For the text-containing cell, return its midpoint in (x, y) coordinate format. 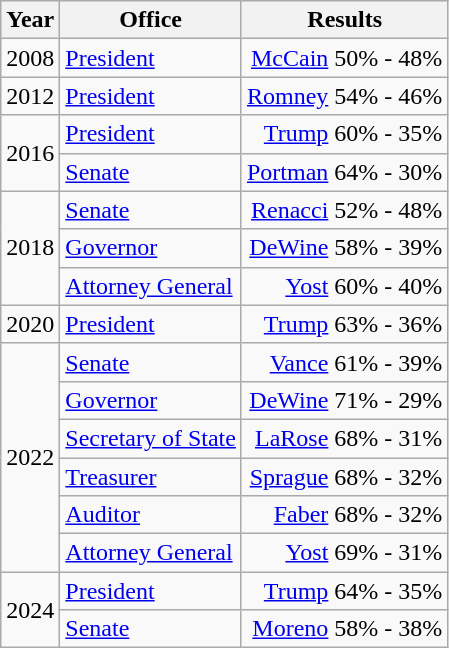
Results (344, 20)
Portman 64% - 30% (344, 172)
Trump 64% - 35% (344, 591)
2020 (30, 324)
Trump 63% - 36% (344, 324)
2016 (30, 153)
2022 (30, 457)
McCain 50% - 48% (344, 58)
Treasurer (151, 477)
Year (30, 20)
Auditor (151, 515)
Yost 69% - 31% (344, 553)
2018 (30, 248)
Sprague 68% - 32% (344, 477)
Moreno 58% - 38% (344, 629)
Vance 61% - 39% (344, 362)
DeWine 58% - 39% (344, 248)
Faber 68% - 32% (344, 515)
Office (151, 20)
DeWine 71% - 29% (344, 400)
Romney 54% - 46% (344, 96)
Trump 60% - 35% (344, 134)
LaRose 68% - 31% (344, 438)
Secretary of State (151, 438)
Renacci 52% - 48% (344, 210)
2008 (30, 58)
2012 (30, 96)
2024 (30, 610)
Yost 60% - 40% (344, 286)
